Detect which cell encompasses the target text, then output its (x, y) center coordinate. 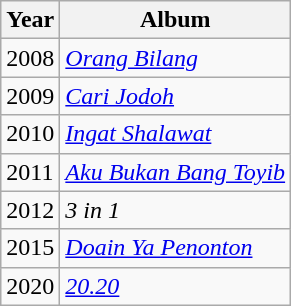
Aku Bukan Bang Toyib (176, 172)
2015 (30, 248)
Year (30, 20)
3 in 1 (176, 210)
Cari Jodoh (176, 96)
2020 (30, 286)
2008 (30, 58)
20.20 (176, 286)
2011 (30, 172)
Album (176, 20)
2010 (30, 134)
2009 (30, 96)
Orang Bilang (176, 58)
Ingat Shalawat (176, 134)
Doain Ya Penonton (176, 248)
2012 (30, 210)
